Search for the cell housing the specified text and yield its [x, y] center coordinate. 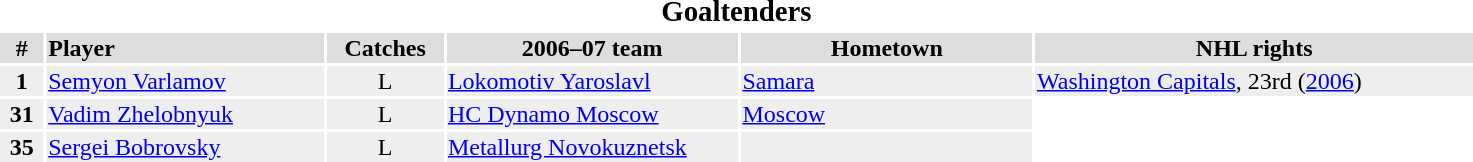
Lokomotiv Yaroslavl [592, 81]
# [22, 48]
2006–07 team [592, 48]
Sergei Bobrovsky [186, 147]
Samara [887, 81]
Vadim Zhelobnyuk [186, 114]
Metallurg Novokuznetsk [592, 147]
1 [22, 81]
Washington Capitals, 23rd (2006) [1254, 81]
Catches [386, 48]
Moscow [887, 114]
NHL rights [1254, 48]
Semyon Varlamov [186, 81]
31 [22, 114]
Hometown [887, 48]
HC Dynamo Moscow [592, 114]
Player [186, 48]
35 [22, 147]
